Return (X, Y) of the center of cell containing provided text 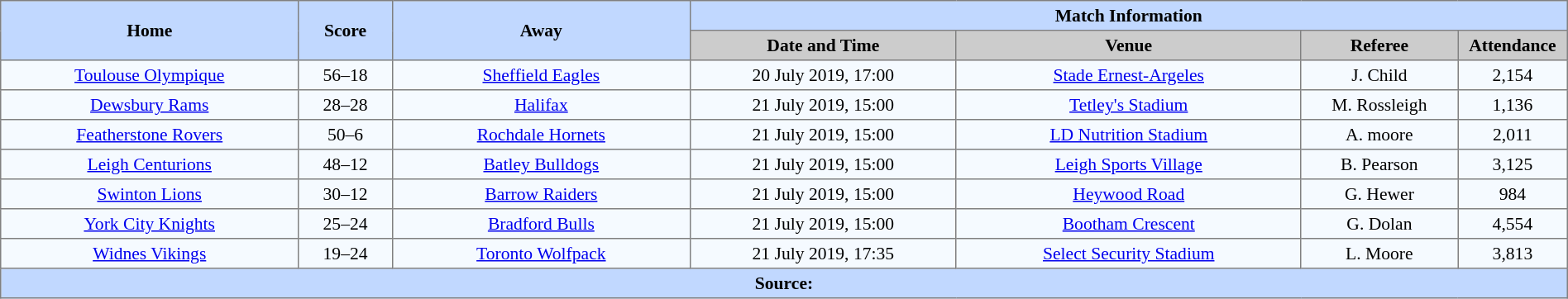
Bradford Bulls (541, 224)
Toulouse Olympique (150, 75)
Stade Ernest-Argeles (1128, 75)
Featherstone Rovers (150, 135)
3,125 (1513, 164)
4,554 (1513, 224)
Rochdale Hornets (541, 135)
30–12 (346, 194)
48–12 (346, 164)
Select Security Stadium (1128, 254)
20 July 2019, 17:00 (823, 75)
Away (541, 31)
Toronto Wolfpack (541, 254)
LD Nutrition Stadium (1128, 135)
Match Information (1128, 16)
Widnes Vikings (150, 254)
Halifax (541, 105)
Home (150, 31)
Venue (1128, 45)
J. Child (1379, 75)
L. Moore (1379, 254)
50–6 (346, 135)
56–18 (346, 75)
G. Hewer (1379, 194)
Referee (1379, 45)
2,011 (1513, 135)
Date and Time (823, 45)
2,154 (1513, 75)
Heywood Road (1128, 194)
Source: (784, 283)
Leigh Centurions (150, 164)
Tetley's Stadium (1128, 105)
Swinton Lions (150, 194)
M. Rossleigh (1379, 105)
19–24 (346, 254)
984 (1513, 194)
Batley Bulldogs (541, 164)
Score (346, 31)
25–24 (346, 224)
Attendance (1513, 45)
A. moore (1379, 135)
21 July 2019, 17:35 (823, 254)
Bootham Crescent (1128, 224)
York City Knights (150, 224)
28–28 (346, 105)
Dewsbury Rams (150, 105)
Barrow Raiders (541, 194)
Leigh Sports Village (1128, 164)
Sheffield Eagles (541, 75)
1,136 (1513, 105)
B. Pearson (1379, 164)
3,813 (1513, 254)
G. Dolan (1379, 224)
